Search for the cell housing the specified text and yield its (x, y) center coordinate. 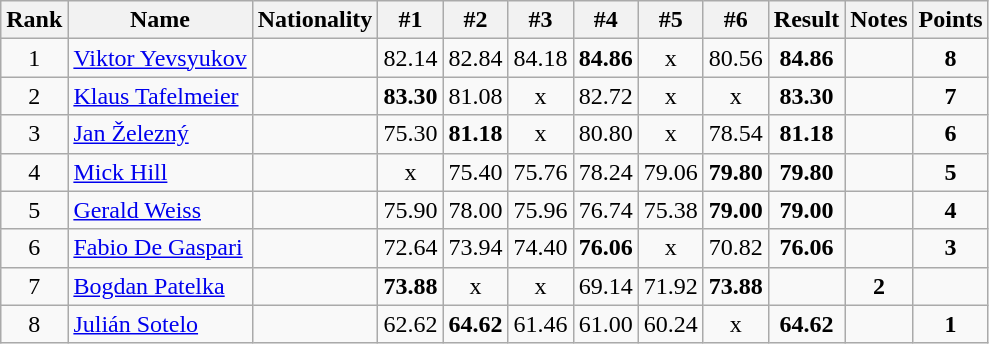
79.06 (670, 172)
#3 (540, 20)
78.24 (606, 172)
#4 (606, 20)
75.76 (540, 172)
Nationality (315, 20)
Fabio De Gaspari (160, 248)
80.56 (736, 58)
61.00 (606, 324)
#1 (410, 20)
Name (160, 20)
75.90 (410, 210)
72.64 (410, 248)
75.38 (670, 210)
62.62 (410, 324)
75.30 (410, 134)
#5 (670, 20)
Notes (879, 20)
Jan Železný (160, 134)
Result (806, 20)
60.24 (670, 324)
Gerald Weiss (160, 210)
78.54 (736, 134)
73.94 (476, 248)
82.72 (606, 96)
70.82 (736, 248)
69.14 (606, 286)
Julián Sotelo (160, 324)
75.96 (540, 210)
Bogdan Patelka (160, 286)
Klaus Tafelmeier (160, 96)
#2 (476, 20)
74.40 (540, 248)
71.92 (670, 286)
61.46 (540, 324)
81.08 (476, 96)
Points (950, 20)
Rank (34, 20)
82.84 (476, 58)
#6 (736, 20)
82.14 (410, 58)
75.40 (476, 172)
Viktor Yevsyukov (160, 58)
84.18 (540, 58)
Mick Hill (160, 172)
78.00 (476, 210)
80.80 (606, 134)
76.74 (606, 210)
